For the text-containing cell, return its midpoint in (x, y) coordinate format. 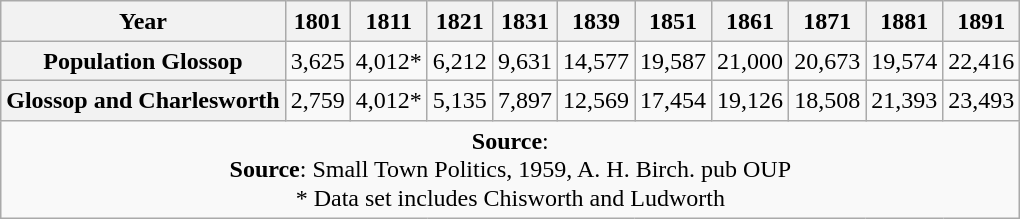
21,000 (750, 61)
19,126 (750, 100)
5,135 (460, 100)
1831 (524, 21)
7,897 (524, 100)
17,454 (672, 100)
1821 (460, 21)
1811 (388, 21)
Source: Source: Small Town Politics, 1959, A. H. Birch. pub OUP * Data set includes Chisworth and Ludworth (510, 168)
6,212 (460, 61)
19,574 (904, 61)
1871 (828, 21)
Population Glossop (143, 61)
14,577 (596, 61)
2,759 (318, 100)
23,493 (982, 100)
22,416 (982, 61)
1861 (750, 21)
1881 (904, 21)
1891 (982, 21)
1851 (672, 21)
3,625 (318, 61)
18,508 (828, 100)
1839 (596, 21)
21,393 (904, 100)
9,631 (524, 61)
12,569 (596, 100)
Year (143, 21)
20,673 (828, 61)
Glossop and Charlesworth (143, 100)
1801 (318, 21)
19,587 (672, 61)
